Locate the cell with the specified text and output its [x, y] center coordinate. 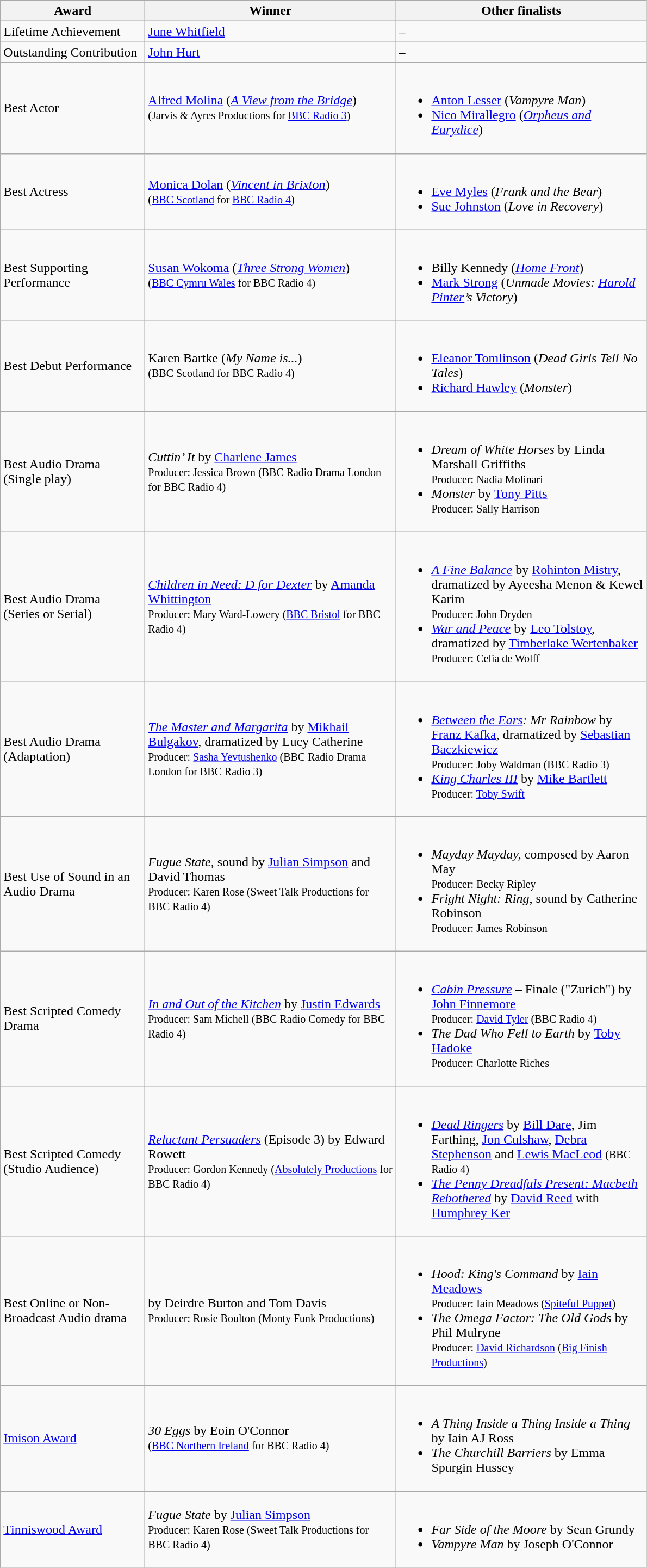
Karen Bartke (My Name is...)(BBC Scotland for BBC Radio 4) [271, 366]
Monica Dolan (Vincent in Brixton)(BBC Scotland for BBC Radio 4) [271, 192]
Fugue State, sound by Julian Simpson and David ThomasProducer: Karen Rose (Sweet Talk Productions for BBC Radio 4) [271, 884]
Alfred Molina (A View from the Bridge)(Jarvis & Ayres Productions for BBC Radio 3) [271, 108]
In and Out of the Kitchen by Justin EdwardsProducer: Sam Michell (BBC Radio Comedy for BBC Radio 4) [271, 1018]
Best Online or Non-Broadcast Audio drama [73, 1311]
Fugue State by Julian SimpsonProducer: Karen Rose (Sweet Talk Productions for BBC Radio 4) [271, 1529]
Reluctant Persuaders (Episode 3) by Edward RowettProducer: Gordon Kennedy (Absolutely Productions for BBC Radio 4) [271, 1161]
Best Actor [73, 108]
Tinniswood Award [73, 1529]
Susan Wokoma (Three Strong Women)(BBC Cymru Wales for BBC Radio 4) [271, 275]
The Master and Margarita by Mikhail Bulgakov, dramatized by Lucy CatherineProducer: Sasha Yevtushenko (BBC Radio Drama London for BBC Radio 3) [271, 749]
Far Side of the Moore by Sean GrundyVampyre Man by Joseph O'Connor [521, 1529]
Billy Kennedy (Home Front)Mark Strong (Unmade Movies: Harold Pinter’s Victory) [521, 275]
Eleanor Tomlinson (Dead Girls Tell No Tales)Richard Hawley (Monster) [521, 366]
Best Scripted Comedy Drama [73, 1018]
A Thing Inside a Thing Inside a Thing by Iain AJ RossThe Churchill Barriers by Emma Spurgin Hussey [521, 1439]
Eve Myles (Frank and the Bear)Sue Johnston (Love in Recovery) [521, 192]
Winner [271, 11]
Best Use of Sound in an Audio Drama [73, 884]
Best Audio Drama(Series or Serial) [73, 606]
June Whitfield [271, 32]
30 Eggs by Eoin O'Connor(BBC Northern Ireland for BBC Radio 4) [271, 1439]
Other finalists [521, 11]
Dream of White Horses by Linda Marshall GriffithsProducer: Nadia MolinariMonster by Tony PittsProducer: Sally Harrison [521, 471]
Best Audio Drama(Single play) [73, 471]
John Hurt [271, 52]
Anton Lesser (Vampyre Man)Nico Mirallegro (Orpheus and Eurydice) [521, 108]
Outstanding Contribution [73, 52]
Best Actress [73, 192]
Lifetime Achievement [73, 32]
Best Scripted Comedy(Studio Audience) [73, 1161]
Cuttin’ It by Charlene JamesProducer: Jessica Brown (BBC Radio Drama London for BBC Radio 4) [271, 471]
Best Audio Drama(Adaptation) [73, 749]
Award [73, 11]
Best Debut Performance [73, 366]
Best Supporting Performance [73, 275]
by Deirdre Burton and Tom DavisProducer: Rosie Boulton (Monty Funk Productions) [271, 1311]
Children in Need: D for Dexter by Amanda WhittingtonProducer: Mary Ward-Lowery (BBC Bristol for BBC Radio 4) [271, 606]
Imison Award [73, 1439]
Mayday Mayday, composed by Aaron MayProducer: Becky RipleyFright Night: Ring, sound by Catherine RobinsonProducer: James Robinson [521, 884]
